Return (x, y) of the center of cell containing provided text 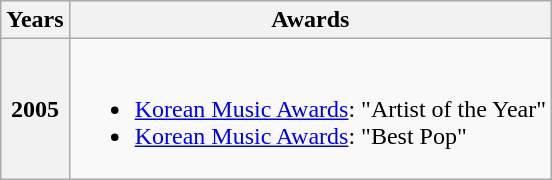
Korean Music Awards: "Artist of the Year"Korean Music Awards: "Best Pop" (310, 109)
Years (35, 20)
Awards (310, 20)
2005 (35, 109)
